For the text-containing cell, return its midpoint in [x, y] coordinate format. 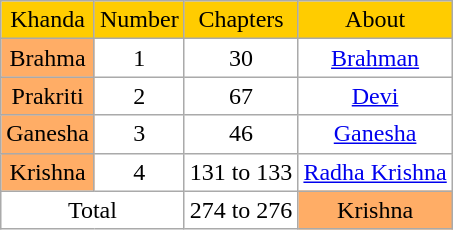
3 [139, 134]
Radha Krishna [375, 172]
Brahman [375, 58]
Brahma [48, 58]
1 [139, 58]
Devi [375, 96]
67 [241, 96]
30 [241, 58]
274 to 276 [241, 210]
About [375, 20]
Khanda [48, 20]
Total [92, 210]
2 [139, 96]
131 to 133 [241, 172]
Prakriti [48, 96]
Chapters [241, 20]
4 [139, 172]
46 [241, 134]
Number [139, 20]
